For the text-containing cell, return its midpoint in [x, y] coordinate format. 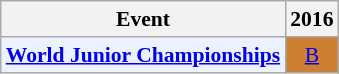
Event [143, 19]
B [312, 55]
World Junior Championships [143, 55]
2016 [312, 19]
